Determine the [x, y] coordinate at the center of the cell enclosing the given text.  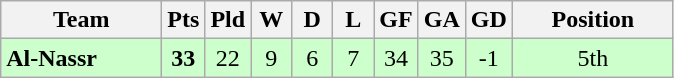
Position [592, 20]
7 [354, 58]
Al-Nassr [82, 58]
34 [396, 58]
GF [396, 20]
35 [442, 58]
Pld [228, 20]
W [272, 20]
5th [592, 58]
Team [82, 20]
L [354, 20]
-1 [488, 58]
33 [184, 58]
6 [312, 58]
Pts [184, 20]
9 [272, 58]
GD [488, 20]
22 [228, 58]
D [312, 20]
GA [442, 20]
